Pinpoint the cell where the given text exists, returning its (X, Y) midpoint coordinate. 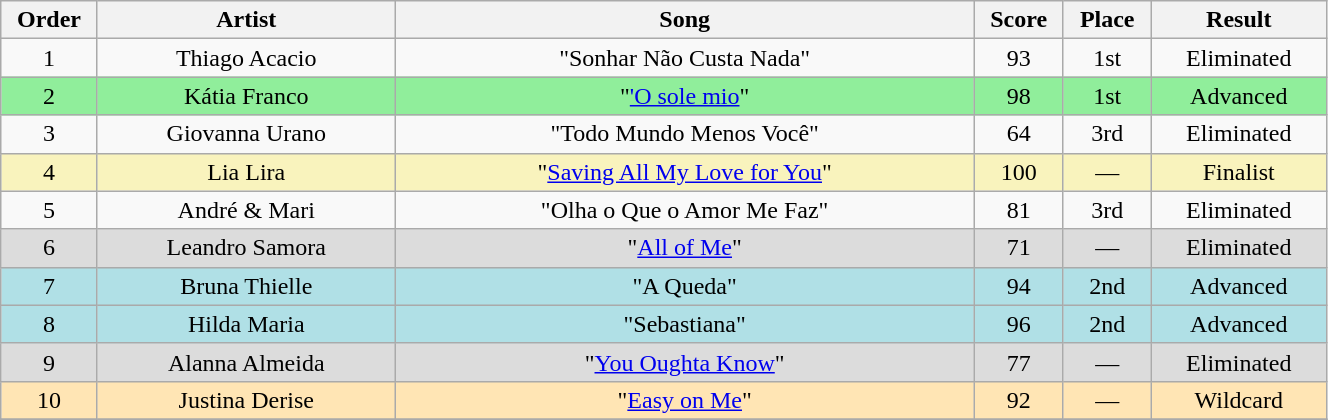
92 (1018, 400)
"Olha o Que o Amor Me Faz" (684, 210)
Artist (246, 20)
98 (1018, 96)
94 (1018, 286)
77 (1018, 362)
André & Mari (246, 210)
Bruna Thielle (246, 286)
Thiago Acacio (246, 58)
Song (684, 20)
"You Oughta Know" (684, 362)
Justina Derise (246, 400)
71 (1018, 248)
"Todo Mundo Menos Você" (684, 134)
Result (1238, 20)
10 (49, 400)
9 (49, 362)
"Sonhar Não Custa Nada" (684, 58)
"Saving All My Love for You" (684, 172)
Kátia Franco (246, 96)
Place (1107, 20)
Finalist (1238, 172)
6 (49, 248)
Hilda Maria (246, 324)
Giovanna Urano (246, 134)
4 (49, 172)
Lia Lira (246, 172)
100 (1018, 172)
5 (49, 210)
Wildcard (1238, 400)
1 (49, 58)
93 (1018, 58)
"A Queda" (684, 286)
Leandro Samora (246, 248)
2 (49, 96)
7 (49, 286)
3 (49, 134)
"Easy on Me" (684, 400)
81 (1018, 210)
96 (1018, 324)
"Sebastiana" (684, 324)
"'O sole mio" (684, 96)
Order (49, 20)
64 (1018, 134)
"All of Me" (684, 248)
Score (1018, 20)
Alanna Almeida (246, 362)
8 (49, 324)
